Return the [x, y] coordinate for the center point of the cell that contains the specified text.  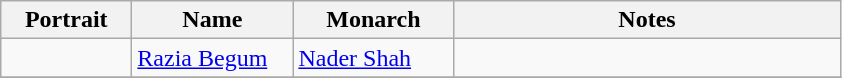
Razia Begum [212, 58]
Nader Shah [374, 58]
Name [212, 20]
Portrait [66, 20]
Monarch [374, 20]
Notes [647, 20]
